Detect which cell encompasses the target text, then output its [X, Y] center coordinate. 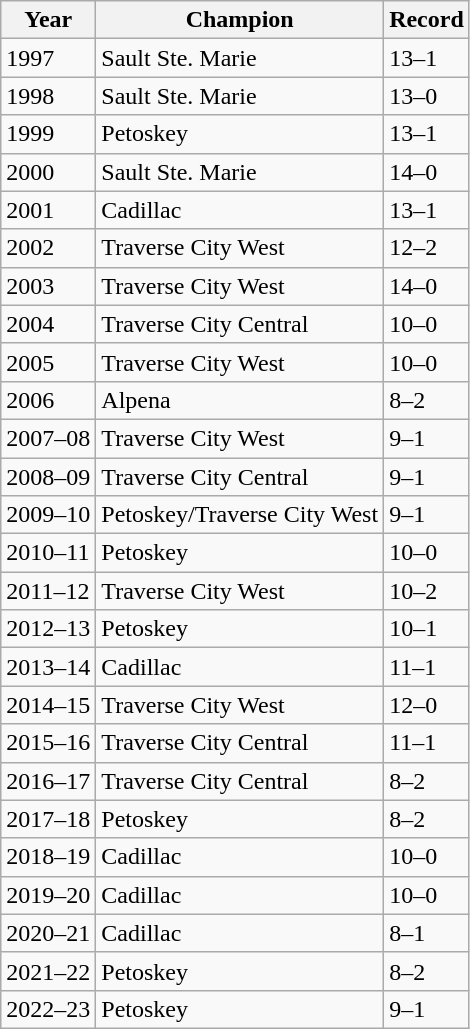
2020–21 [48, 933]
2021–22 [48, 971]
2001 [48, 210]
13–0 [427, 96]
8–1 [427, 933]
2014–15 [48, 705]
2003 [48, 286]
1999 [48, 134]
2009–10 [48, 515]
Alpena [240, 400]
2005 [48, 362]
Record [427, 20]
2022–23 [48, 1009]
2008–09 [48, 477]
2019–20 [48, 895]
2006 [48, 400]
1997 [48, 58]
10–2 [427, 591]
1998 [48, 96]
12–2 [427, 248]
10–1 [427, 629]
Champion [240, 20]
2016–17 [48, 781]
2018–19 [48, 857]
2002 [48, 248]
Petoskey/Traverse City West [240, 515]
2010–11 [48, 553]
2011–12 [48, 591]
2015–16 [48, 743]
2012–13 [48, 629]
Year [48, 20]
2004 [48, 324]
12–0 [427, 705]
2013–14 [48, 667]
2017–18 [48, 819]
2000 [48, 172]
2007–08 [48, 438]
